Return the [X, Y] coordinate for the center point of the cell that contains the specified text.  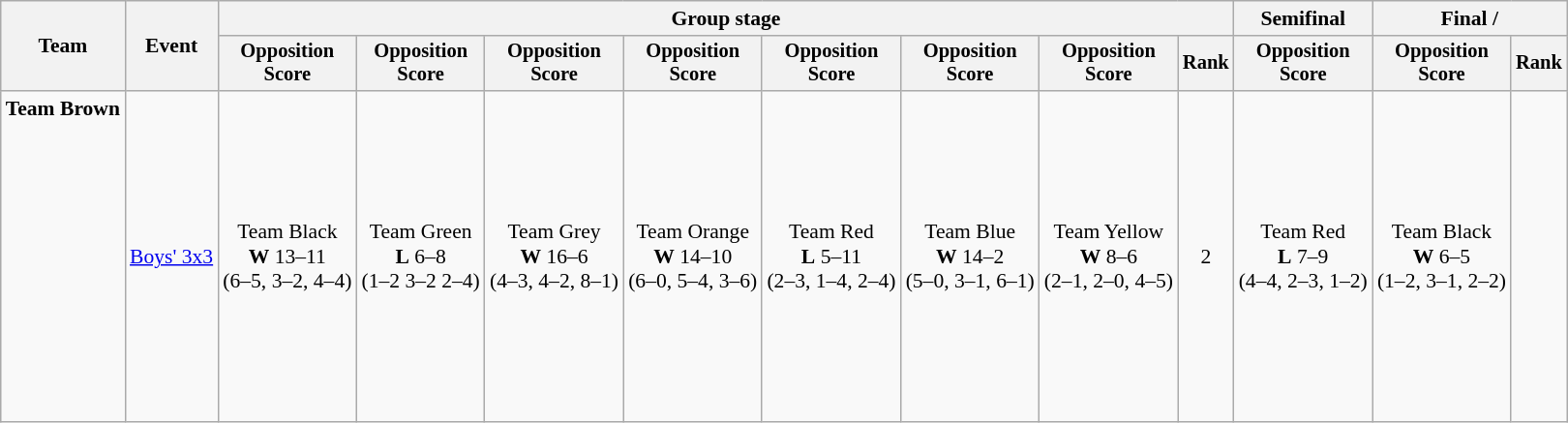
Boys' 3x3 [171, 257]
Semifinal [1303, 18]
Final / [1469, 18]
Team RedL 5–11(2–3, 1–4, 2–4) [830, 257]
Event [171, 46]
Team BlackW 13–11(6–5, 3–2, 4–4) [286, 257]
Team Brown [63, 257]
Team GreenL 6–8(1–2 3–2 2–4) [420, 257]
Team YellowW 8–6(2–1, 2–0, 4–5) [1109, 257]
2 [1206, 257]
Team RedL 7–9(4–4, 2–3, 1–2) [1303, 257]
Group stage [726, 18]
Team [63, 46]
Team GreyW 16–6(4–3, 4–2, 8–1) [554, 257]
Team OrangeW 14–10(6–0, 5–4, 3–6) [693, 257]
Team BlueW 14–2(5–0, 3–1, 6–1) [970, 257]
Team BlackW 6–5(1–2, 3–1, 2–2) [1442, 257]
